Provide the [X, Y] coordinate of the cell's center where the given text is located.  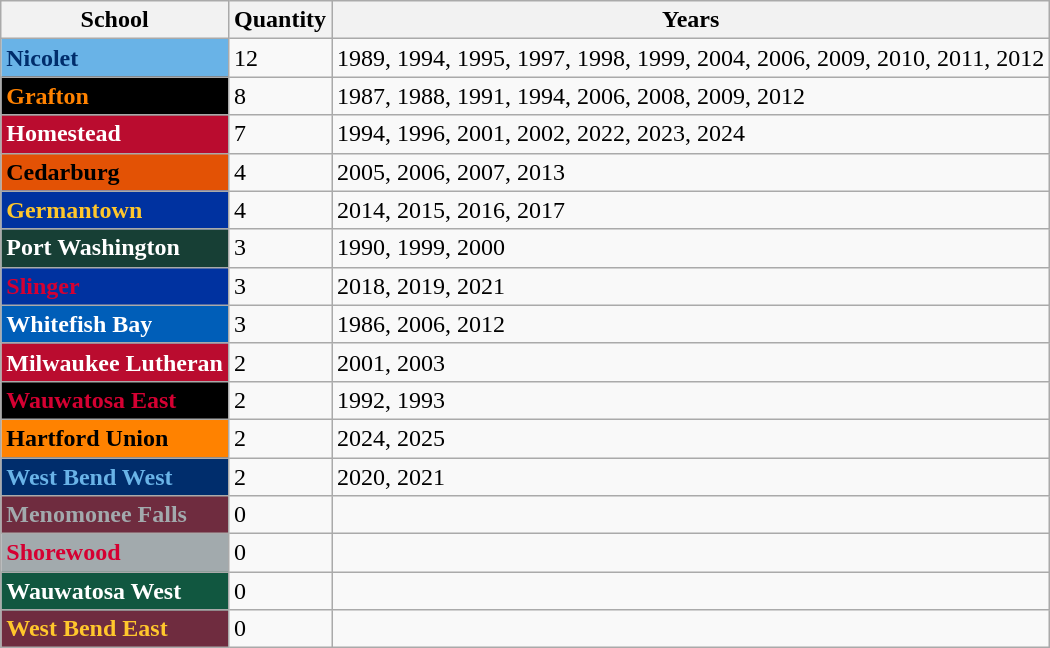
1992, 1993 [691, 400]
West Bend West [115, 477]
Slinger [115, 286]
2001, 2003 [691, 362]
1989, 1994, 1995, 1997, 1998, 1999, 2004, 2006, 2009, 2010, 2011, 2012 [691, 58]
Hartford Union [115, 438]
2024, 2025 [691, 438]
Nicolet [115, 58]
Milwaukee Lutheran [115, 362]
Germantown [115, 210]
2005, 2006, 2007, 2013 [691, 172]
Wauwatosa East [115, 400]
1987, 1988, 1991, 1994, 2006, 2008, 2009, 2012 [691, 96]
12 [280, 58]
2020, 2021 [691, 477]
Cedarburg [115, 172]
1990, 1999, 2000 [691, 248]
Homestead [115, 134]
Menomonee Falls [115, 515]
Wauwatosa West [115, 591]
Years [691, 20]
Whitefish Bay [115, 324]
Quantity [280, 20]
1986, 2006, 2012 [691, 324]
1994, 1996, 2001, 2002, 2022, 2023, 2024 [691, 134]
2014, 2015, 2016, 2017 [691, 210]
West Bend East [115, 629]
7 [280, 134]
2018, 2019, 2021 [691, 286]
School [115, 20]
Port Washington [115, 248]
8 [280, 96]
Grafton [115, 96]
Shorewood [115, 553]
